Scan for the cell matching the given text and deliver its (x, y) coordinate at center. 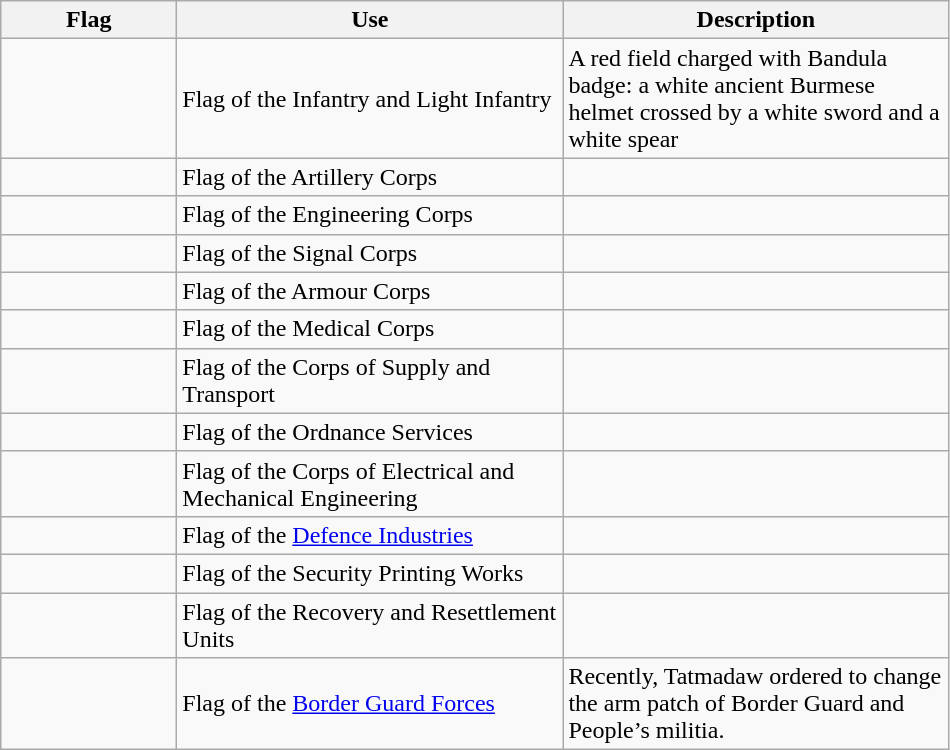
Flag of the Recovery and Resettlement Units (370, 624)
Flag of the Border Guard Forces (370, 704)
Flag (89, 20)
Flag of the Engineering Corps (370, 215)
Use (370, 20)
Flag of the Artillery Corps (370, 177)
A red field charged with Bandula badge: a white ancient Burmese helmet crossed by a white sword and a white spear (756, 98)
Flag of the Infantry and Light Infantry (370, 98)
Flag of the Security Printing Works (370, 573)
Description (756, 20)
Recently, Tatmadaw ordered to change the arm patch of Border Guard and People’s militia. (756, 704)
Flag of the Ordnance Services (370, 432)
Flag of the Corps of Electrical and Mechanical Engineering (370, 484)
Flag of the Armour Corps (370, 291)
Flag of the Corps of Supply and Transport (370, 380)
Flag of the Signal Corps (370, 253)
Flag of the Medical Corps (370, 329)
Flag of the Defence Industries (370, 535)
